Extract the (x, y) coordinate from the center of the cell holding the provided text.  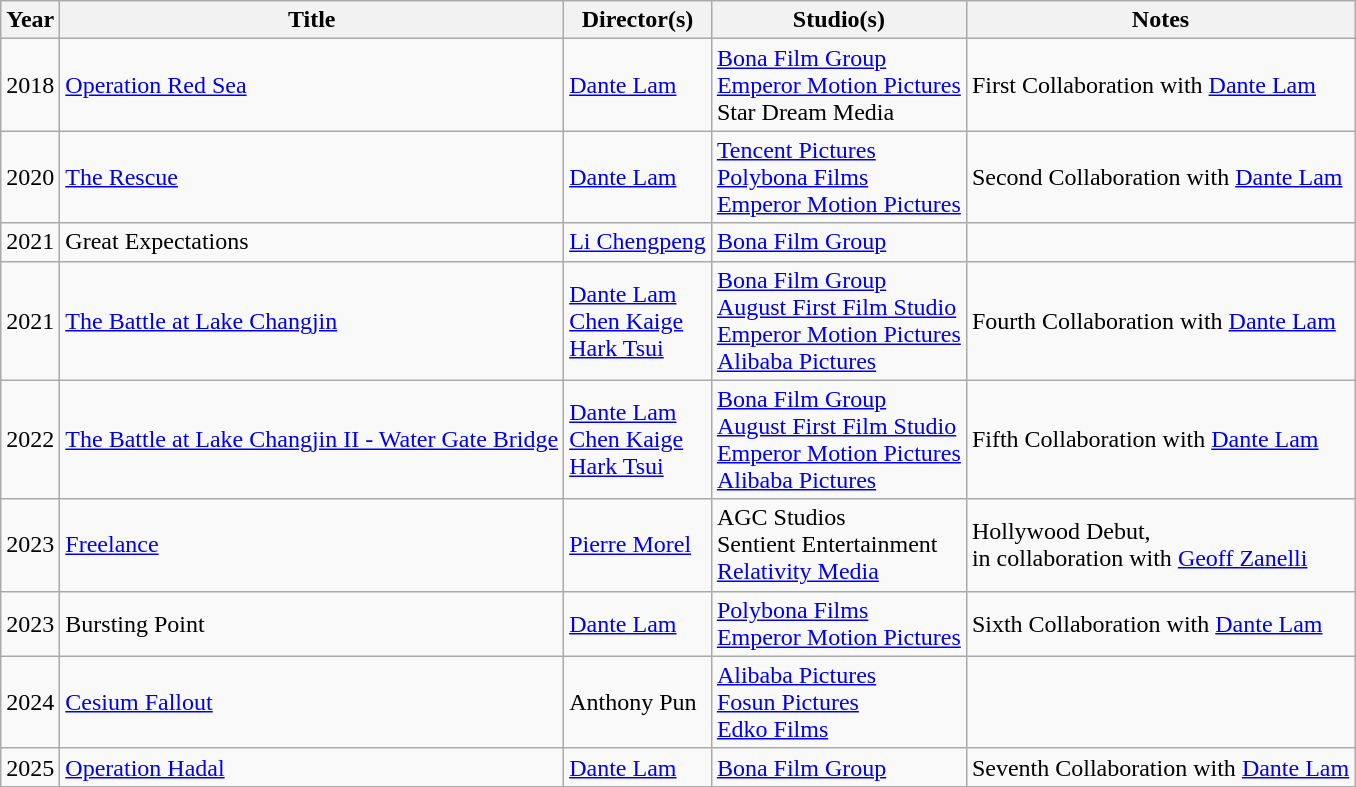
The Battle at Lake Changjin II - Water Gate Bridge (312, 440)
Fourth Collaboration with Dante Lam (1160, 320)
Hollywood Debut,in collaboration with Geoff Zanelli (1160, 545)
2022 (30, 440)
Year (30, 20)
2024 (30, 702)
Notes (1160, 20)
Director(s) (638, 20)
Pierre Morel (638, 545)
Freelance (312, 545)
Polybona FilmsEmperor Motion Pictures (838, 624)
Studio(s) (838, 20)
Anthony Pun (638, 702)
2025 (30, 767)
Second Collaboration with Dante Lam (1160, 177)
Great Expectations (312, 242)
Cesium Fallout (312, 702)
2020 (30, 177)
Alibaba PicturesFosun PicturesEdko Films (838, 702)
Li Chengpeng (638, 242)
First Collaboration with Dante Lam (1160, 85)
Tencent PicturesPolybona FilmsEmperor Motion Pictures (838, 177)
Bursting Point (312, 624)
Bona Film GroupEmperor Motion PicturesStar Dream Media (838, 85)
The Rescue (312, 177)
Seventh Collaboration with Dante Lam (1160, 767)
Fifth Collaboration with Dante Lam (1160, 440)
Operation Hadal (312, 767)
Operation Red Sea (312, 85)
Title (312, 20)
2018 (30, 85)
Sixth Collaboration with Dante Lam (1160, 624)
AGC StudiosSentient EntertainmentRelativity Media (838, 545)
The Battle at Lake Changjin (312, 320)
